From the cell containing the given text, extract its center point as (x, y) coordinate. 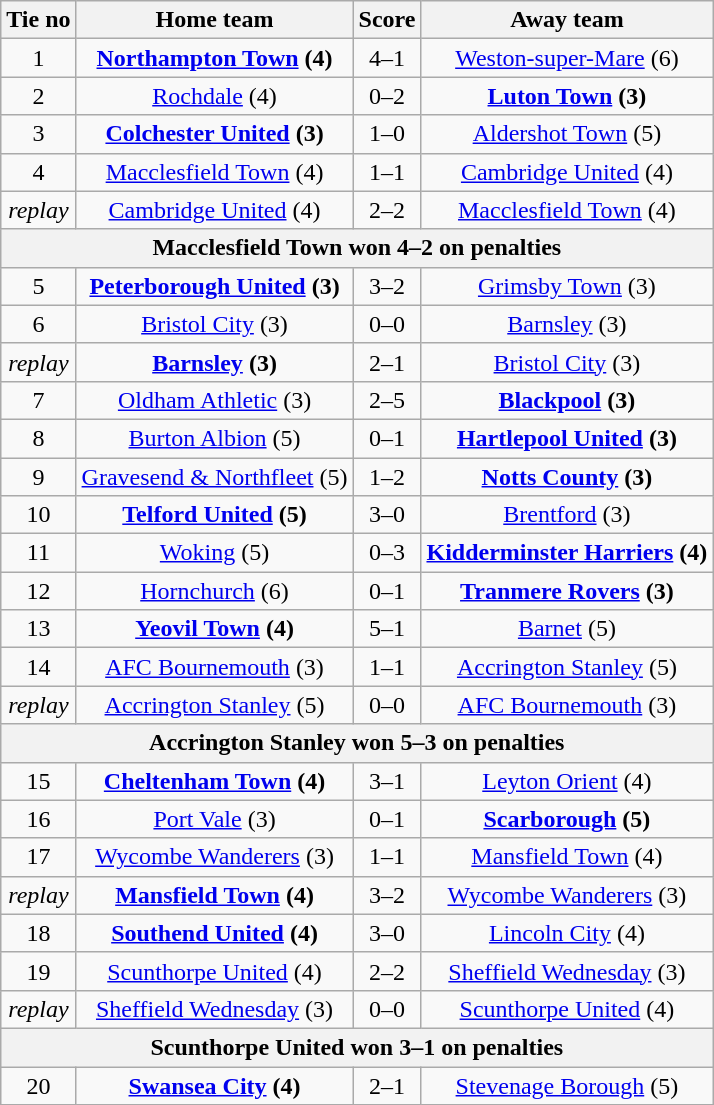
12 (38, 591)
18 (38, 933)
Hornchurch (6) (214, 591)
Colchester United (3) (214, 134)
8 (38, 438)
Away team (567, 20)
Hartlepool United (3) (567, 438)
Stevenage Borough (5) (567, 1085)
Blackpool (3) (567, 400)
1–0 (387, 134)
Macclesfield Town won 4–2 on penalties (357, 248)
10 (38, 515)
Cheltenham Town (4) (214, 781)
Weston-super-Mare (6) (567, 58)
15 (38, 781)
0–2 (387, 96)
Port Vale (3) (214, 819)
Gravesend & Northfleet (5) (214, 477)
Notts County (3) (567, 477)
3 (38, 134)
2 (38, 96)
6 (38, 324)
Rochdale (4) (214, 96)
16 (38, 819)
13 (38, 629)
Burton Albion (5) (214, 438)
Northampton Town (4) (214, 58)
14 (38, 667)
Barnet (5) (567, 629)
Kidderminster Harriers (4) (567, 553)
7 (38, 400)
0–3 (387, 553)
17 (38, 857)
Oldham Athletic (3) (214, 400)
Tranmere Rovers (3) (567, 591)
Luton Town (3) (567, 96)
1–2 (387, 477)
19 (38, 971)
5 (38, 286)
3–1 (387, 781)
20 (38, 1085)
Swansea City (4) (214, 1085)
Yeovil Town (4) (214, 629)
Southend United (4) (214, 933)
Telford United (5) (214, 515)
Home team (214, 20)
Accrington Stanley won 5–3 on penalties (357, 743)
Leyton Orient (4) (567, 781)
Scarborough (5) (567, 819)
2–5 (387, 400)
Tie no (38, 20)
Aldershot Town (5) (567, 134)
5–1 (387, 629)
Peterborough United (3) (214, 286)
4 (38, 172)
Lincoln City (4) (567, 933)
4–1 (387, 58)
1 (38, 58)
11 (38, 553)
Score (387, 20)
Woking (5) (214, 553)
9 (38, 477)
Grimsby Town (3) (567, 286)
Brentford (3) (567, 515)
Scunthorpe United won 3–1 on penalties (357, 1047)
